Detect which cell encompasses the target text, then output its (X, Y) center coordinate. 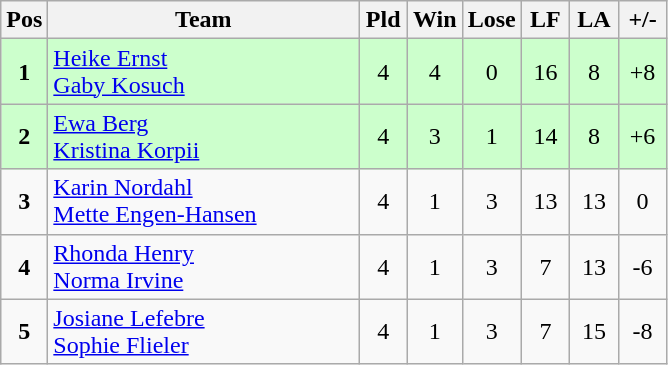
+/- (642, 20)
Josiane Lefebre Sophie Flieler (204, 332)
+6 (642, 136)
-8 (642, 332)
Pld (384, 20)
2 (24, 136)
-6 (642, 266)
Rhonda Henry Norma Irvine (204, 266)
Ewa Berg Kristina Korpii (204, 136)
LF (546, 20)
Lose (492, 20)
+8 (642, 72)
Heike Ernst Gaby Kosuch (204, 72)
14 (546, 136)
16 (546, 72)
Win (434, 20)
Karin Nordahl Mette Engen-Hansen (204, 202)
LA (594, 20)
Team (204, 20)
15 (594, 332)
Pos (24, 20)
5 (24, 332)
